Find where the given text appears and provide that cell's center as (x, y) coordinate. 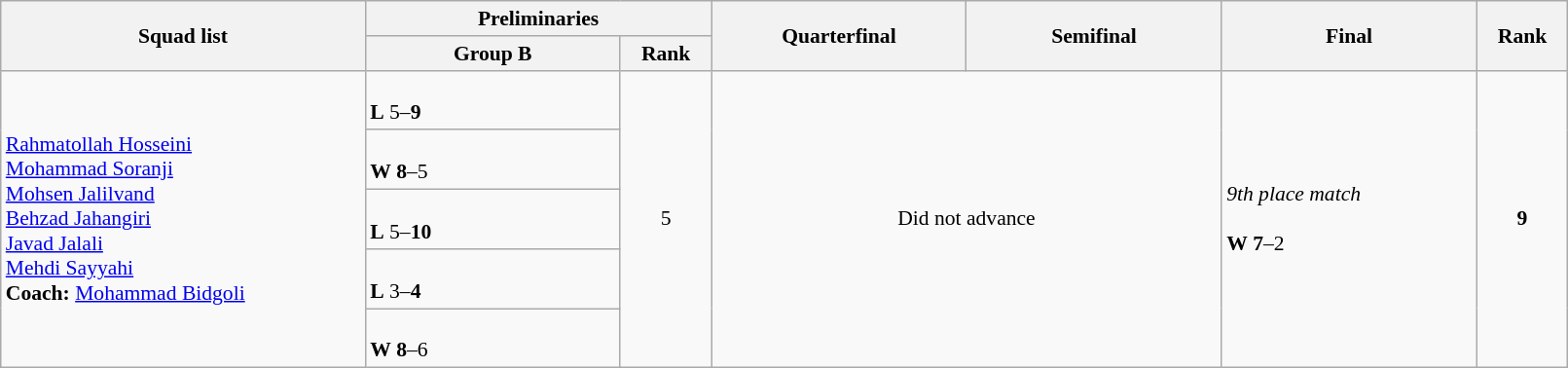
L 5–9 (492, 99)
Semifinal (1094, 35)
5 (666, 219)
Rahmatollah HosseiniMohammad SoranjiMohsen JalilvandBehzad JahangiriJavad JalaliMehdi SayyahiCoach: Mohammad Bidgoli (183, 219)
Preliminaries (538, 18)
L 5–10 (492, 220)
Did not advance (966, 219)
W 8–6 (492, 339)
W 8–5 (492, 160)
L 3–4 (492, 278)
Quarterfinal (839, 35)
9th place matchW 7–2 (1349, 219)
Squad list (183, 35)
9 (1522, 219)
Final (1349, 35)
Group B (492, 54)
